Find where the given text appears and provide that cell's center as (x, y) coordinate. 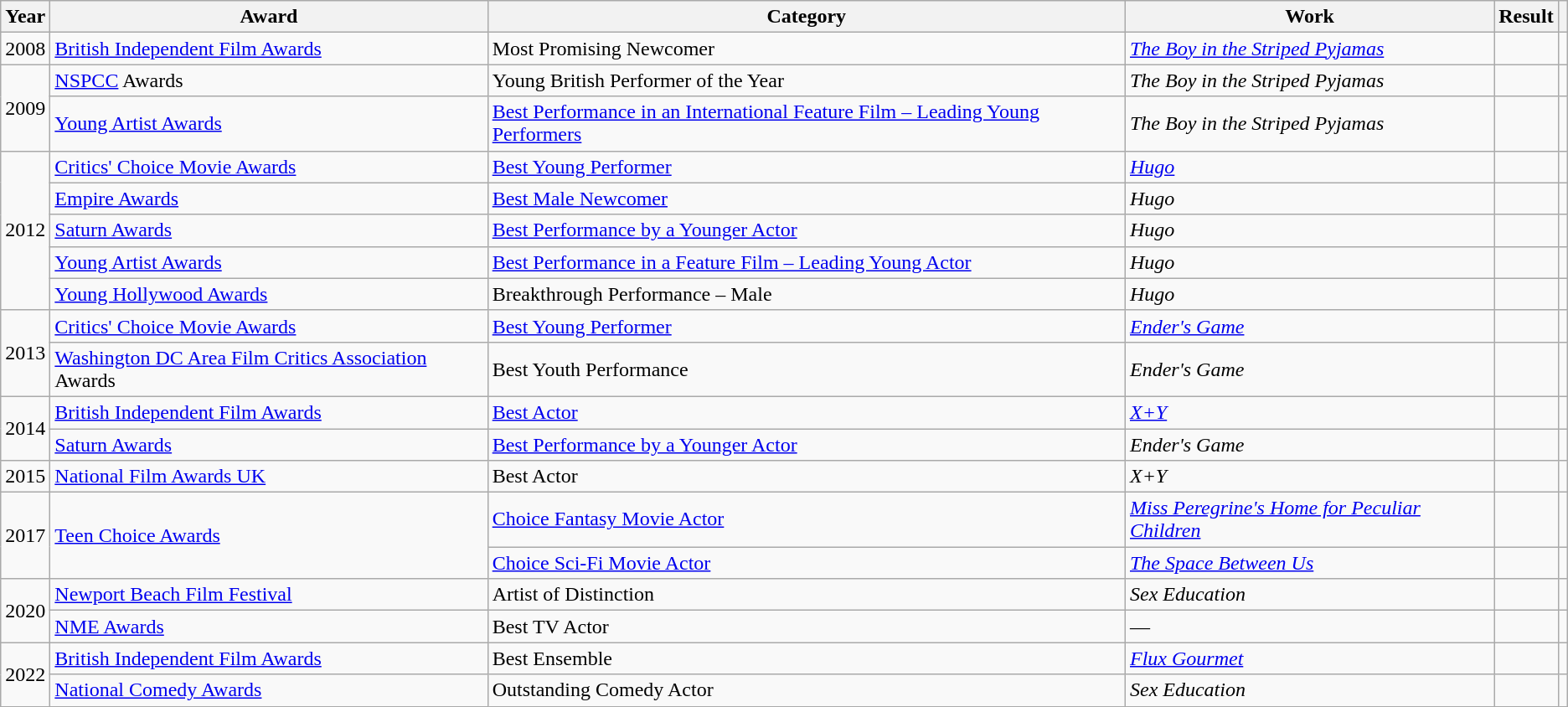
Outstanding Comedy Actor (806, 690)
Newport Beach Film Festival (269, 595)
2012 (25, 230)
2015 (25, 477)
Breakthrough Performance – Male (806, 294)
Best Male Newcomer (806, 199)
NSPCC Awards (269, 80)
Best TV Actor (806, 627)
The Space Between Us (1309, 563)
Category (806, 17)
Young Hollywood Awards (269, 294)
2013 (25, 353)
Most Promising Newcomer (806, 49)
2009 (25, 107)
Result (1526, 17)
2014 (25, 428)
National Comedy Awards (269, 690)
2008 (25, 49)
Award (269, 17)
Year (25, 17)
NME Awards (269, 627)
Young British Performer of the Year (806, 80)
Choice Fantasy Movie Actor (806, 519)
2022 (25, 674)
2020 (25, 611)
Choice Sci-Fi Movie Actor (806, 563)
Empire Awards (269, 199)
Washington DC Area Film Critics Association Awards (269, 369)
Teen Choice Awards (269, 536)
2017 (25, 536)
Work (1309, 17)
Miss Peregrine's Home for Peculiar Children (1309, 519)
Flux Gourmet (1309, 658)
Best Performance in a Feature Film – Leading Young Actor (806, 262)
National Film Awards UK (269, 477)
— (1309, 627)
Best Youth Performance (806, 369)
Artist of Distinction (806, 595)
Best Ensemble (806, 658)
Best Performance in an International Feature Film – Leading Young Performers (806, 124)
